Scan for the cell matching the given text and deliver its (X, Y) coordinate at center. 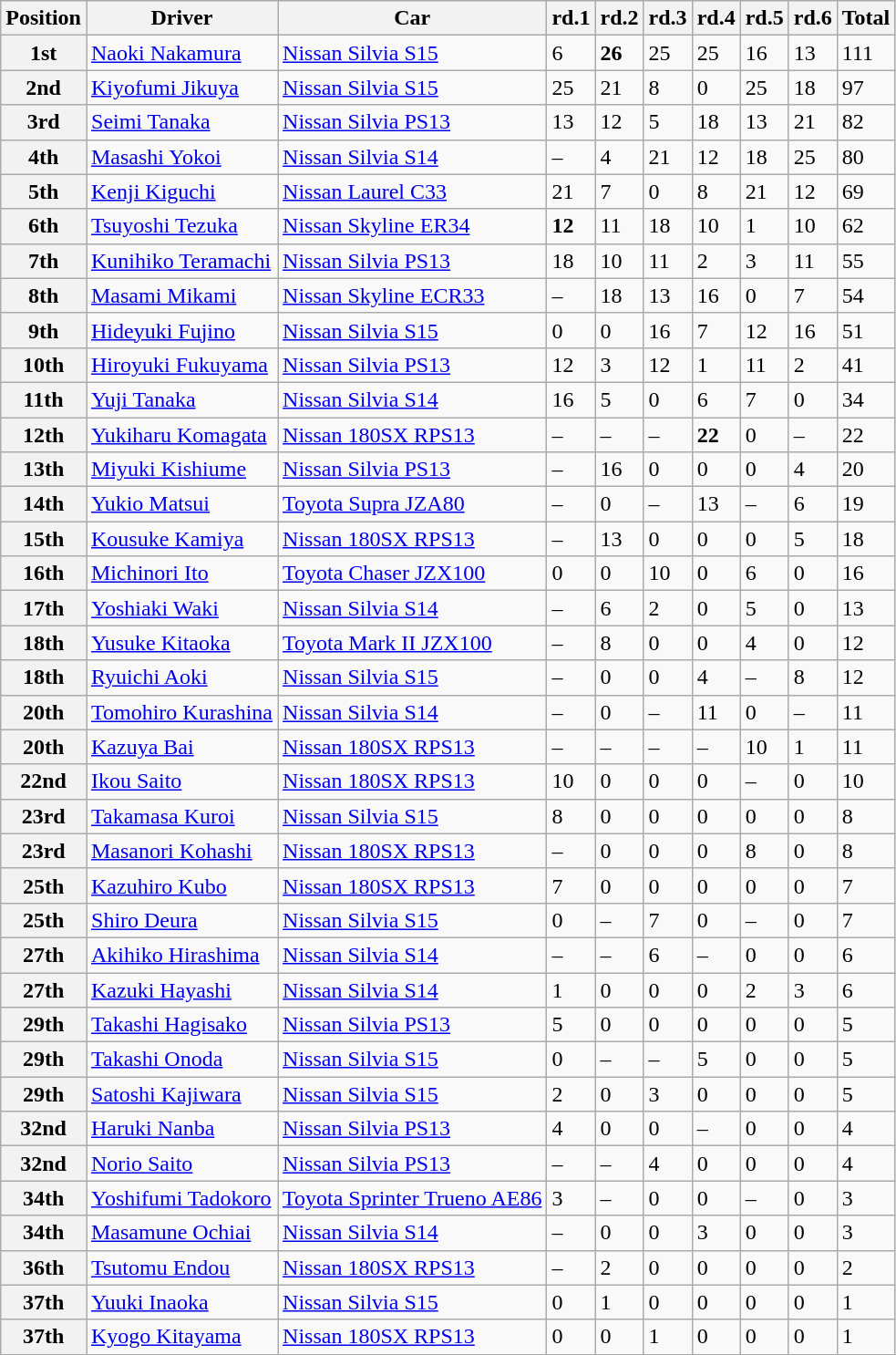
Masami Mikami (181, 295)
111 (866, 53)
13th (44, 470)
6th (44, 226)
Toyota Sprinter Trueno AE86 (412, 1198)
Haruki Nanba (181, 1129)
11th (44, 399)
16th (44, 574)
Kiyofumi Jikuya (181, 88)
4th (44, 157)
Yukiharu Komagata (181, 435)
22nd (44, 781)
Kousuke Kamiya (181, 539)
8th (44, 295)
Kunihiko Teramachi (181, 261)
51 (866, 330)
rd.2 (620, 18)
Kazuhiro Kubo (181, 885)
80 (866, 157)
2nd (44, 88)
19 (866, 504)
41 (866, 365)
Akihiko Hirashima (181, 955)
Naoki Nakamura (181, 53)
Yoshifumi Tadokoro (181, 1198)
Masamune Ochiai (181, 1233)
Toyota Chaser JZX100 (412, 574)
62 (866, 226)
26 (620, 53)
Kazuya Bai (181, 747)
15th (44, 539)
Tomohiro Kurashina (181, 712)
Position (44, 18)
rd.1 (571, 18)
rd.5 (764, 18)
rd.4 (716, 18)
Norio Saito (181, 1164)
Masanori Kohashi (181, 851)
Yoshiaki Waki (181, 608)
Nissan Skyline ECR33 (412, 295)
Kyogo Kitayama (181, 1337)
14th (44, 504)
55 (866, 261)
rd.3 (667, 18)
9th (44, 330)
Takashi Hagisako (181, 1025)
Ryuichi Aoki (181, 677)
rd.6 (813, 18)
Michinori Ito (181, 574)
Takamasa Kuroi (181, 816)
10th (44, 365)
17th (44, 608)
Hideyuki Fujino (181, 330)
Hiroyuki Fukuyama (181, 365)
Tsuyoshi Tezuka (181, 226)
Yusuke Kitaoka (181, 643)
Toyota Supra JZA80 (412, 504)
82 (866, 122)
Car (412, 18)
Tsutomu Endou (181, 1267)
Toyota Mark II JZX100 (412, 643)
12th (44, 435)
Yukio Matsui (181, 504)
Nissan Laurel C33 (412, 191)
Takashi Onoda (181, 1060)
5th (44, 191)
Yuuki Inaoka (181, 1302)
3rd (44, 122)
7th (44, 261)
34 (866, 399)
1st (44, 53)
Miyuki Kishiume (181, 470)
Driver (181, 18)
Masashi Yokoi (181, 157)
69 (866, 191)
54 (866, 295)
Kenji Kiguchi (181, 191)
Shiro Deura (181, 920)
Kazuki Hayashi (181, 989)
Yuji Tanaka (181, 399)
97 (866, 88)
20 (866, 470)
Nissan Skyline ER34 (412, 226)
Ikou Saito (181, 781)
Total (866, 18)
Seimi Tanaka (181, 122)
Satoshi Kajiwara (181, 1094)
36th (44, 1267)
